Return [X, Y] of the center of cell containing provided text 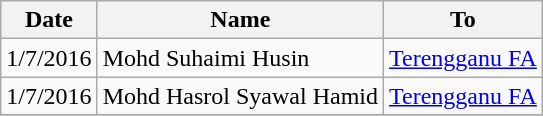
Date [49, 20]
Mohd Hasrol Syawal Hamid [240, 96]
To [464, 20]
Name [240, 20]
Mohd Suhaimi Husin [240, 58]
